Identify which cell holds the provided text, then report its (x, y) central coordinate. 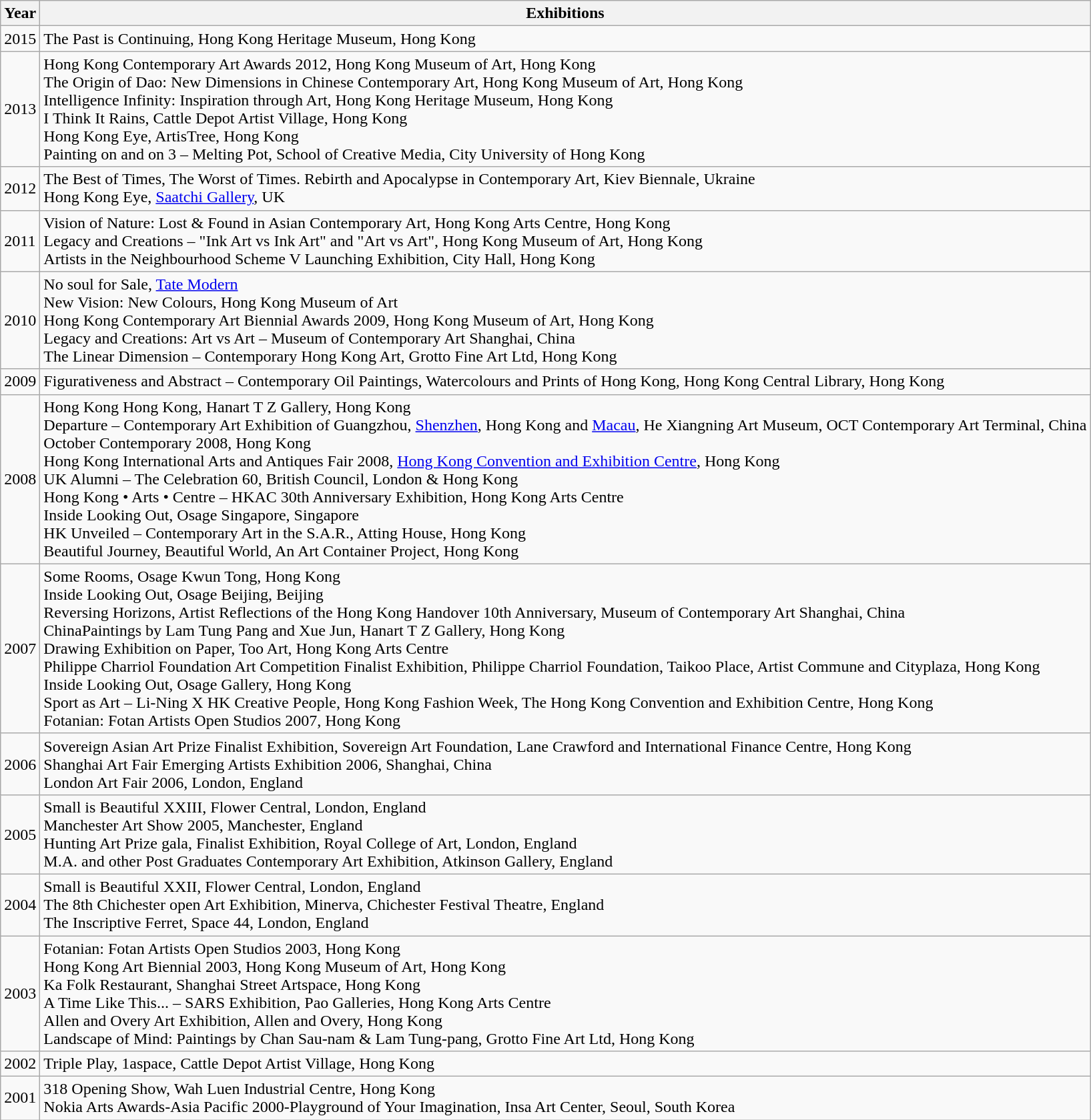
The Past is Continuing, Hong Kong Heritage Museum, Hong Kong (565, 39)
Triple Play, 1aspace, Cattle Depot Artist Village, Hong Kong (565, 1064)
2011 (20, 241)
2009 (20, 382)
2004 (20, 905)
2007 (20, 648)
2006 (20, 764)
Figurativeness and Abstract – Contemporary Oil Paintings, Watercolours and Prints of Hong Kong, Hong Kong Central Library, Hong Kong (565, 382)
2010 (20, 320)
2015 (20, 39)
2013 (20, 109)
The Best of Times, The Worst of Times. Rebirth and Apocalypse in Contemporary Art, Kiev Biennale, UkraineHong Kong Eye, Saatchi Gallery, UK (565, 188)
2003 (20, 993)
2001 (20, 1098)
2002 (20, 1064)
2005 (20, 834)
2008 (20, 479)
2012 (20, 188)
Exhibitions (565, 13)
Year (20, 13)
